Determine the [X, Y] coordinate at the center of the cell enclosing the given text.  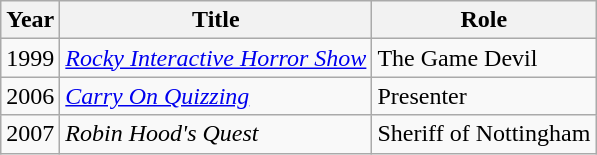
1999 [30, 58]
Sheriff of Nottingham [484, 134]
Rocky Interactive Horror Show [216, 58]
Carry On Quizzing [216, 96]
Presenter [484, 96]
Robin Hood's Quest [216, 134]
The Game Devil [484, 58]
2007 [30, 134]
Role [484, 20]
Year [30, 20]
Title [216, 20]
2006 [30, 96]
